From the cell containing the given text, extract its center point as (x, y) coordinate. 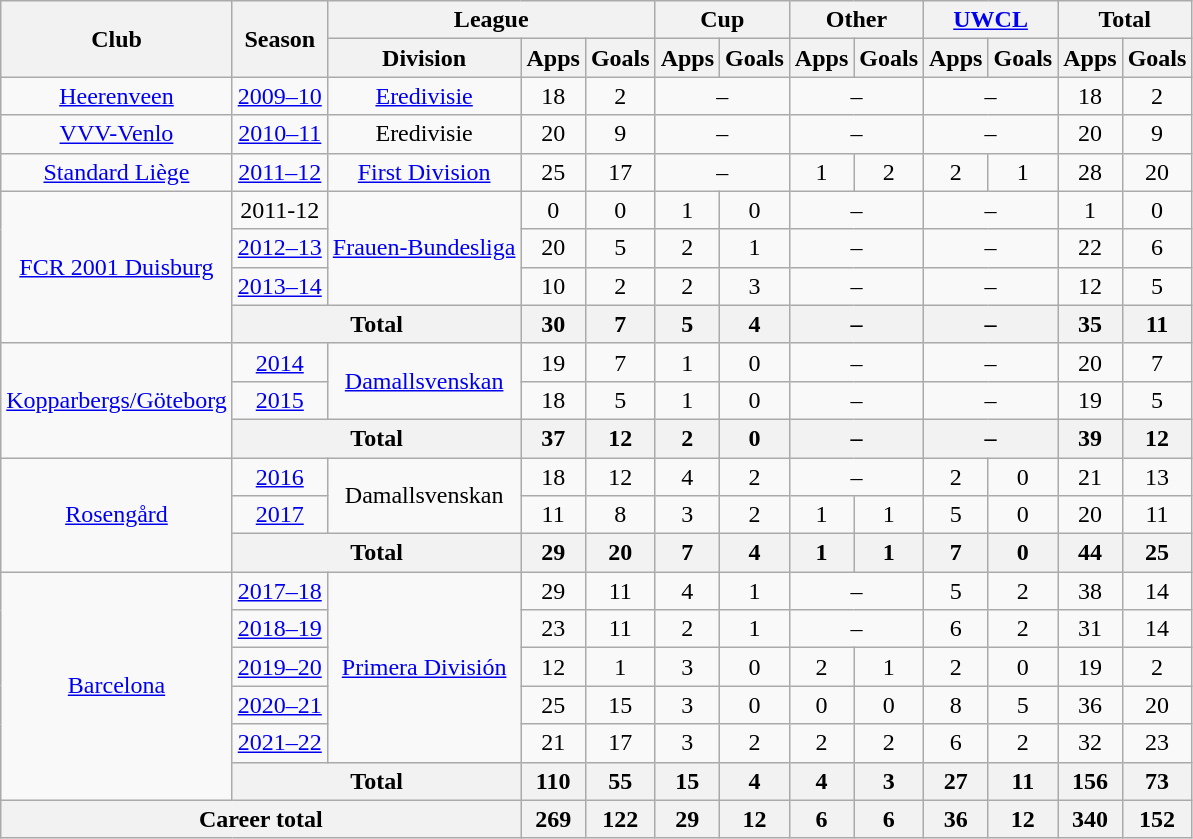
Kopparbergs/Göteborg (116, 400)
Club (116, 39)
FCR 2001 Duisburg (116, 267)
2011–12 (280, 172)
2010–11 (280, 134)
Standard Liège (116, 172)
2017 (280, 515)
2019–20 (280, 667)
2013–14 (280, 286)
39 (1090, 438)
31 (1090, 629)
55 (620, 781)
Division (424, 58)
2016 (280, 477)
2011-12 (280, 210)
27 (956, 781)
League (491, 20)
156 (1090, 781)
Career total (261, 819)
340 (1090, 819)
2020–21 (280, 705)
35 (1090, 324)
269 (553, 819)
2015 (280, 400)
Season (280, 39)
28 (1090, 172)
2012–13 (280, 248)
22 (1090, 248)
Barcelona (116, 686)
2017–18 (280, 591)
13 (1157, 477)
Cup (722, 20)
44 (1090, 553)
110 (553, 781)
37 (553, 438)
2014 (280, 362)
2021–22 (280, 743)
Rosengård (116, 515)
32 (1090, 743)
Primera División (424, 667)
First Division (424, 172)
Heerenveen (116, 96)
UWCL (991, 20)
Other (856, 20)
Frauen-Bundesliga (424, 248)
2018–19 (280, 629)
152 (1157, 819)
30 (553, 324)
10 (553, 286)
38 (1090, 591)
122 (620, 819)
VVV-Venlo (116, 134)
73 (1157, 781)
2009–10 (280, 96)
